Provide the [x, y] coordinate of the cell's center where the given text is located.  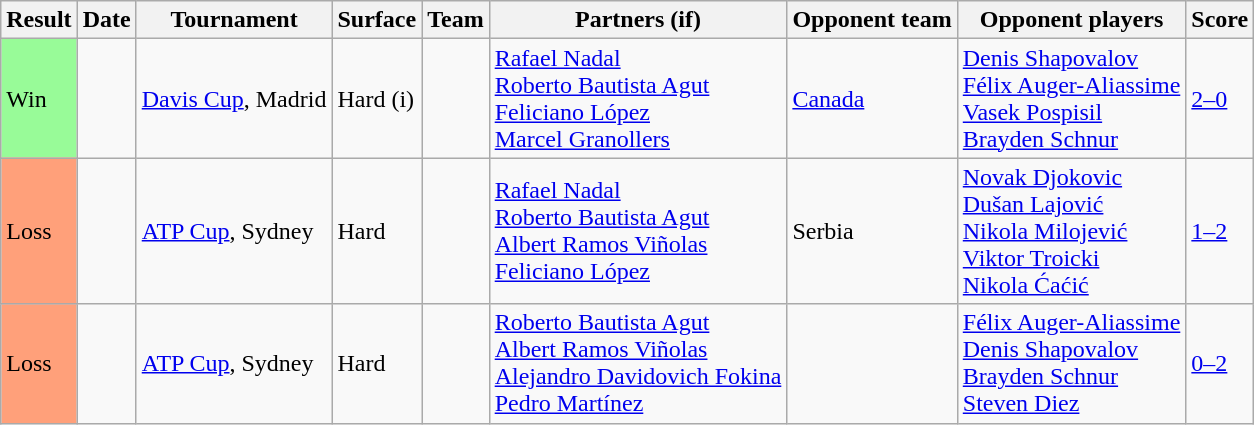
Denis Shapovalov Félix Auger-Aliassime Vasek Pospisil Brayden Schnur [1072, 98]
Tournament [234, 20]
Serbia [872, 231]
Date [106, 20]
Win [39, 98]
1–2 [1220, 231]
Score [1220, 20]
Davis Cup, Madrid [234, 98]
Félix Auger-Aliassime Denis Shapovalov Brayden Schnur Steven Diez [1072, 364]
Hard (i) [377, 98]
Team [456, 20]
Roberto Bautista AgutAlbert Ramos Viñolas Alejandro Davidovich Fokina Pedro Martínez [638, 364]
Surface [377, 20]
Canada [872, 98]
Opponent team [872, 20]
0–2 [1220, 364]
2–0 [1220, 98]
Novak DjokovicDušan LajovićNikola MilojevićViktor TroickiNikola Ćaćić [1072, 231]
Rafael NadalRoberto Bautista AgutAlbert Ramos Viñolas Feliciano López [638, 231]
Result [39, 20]
Opponent players [1072, 20]
Partners (if) [638, 20]
Rafael Nadal Roberto Bautista Agut Feliciano López Marcel Granollers [638, 98]
